Detect which cell encompasses the target text, then output its [X, Y] center coordinate. 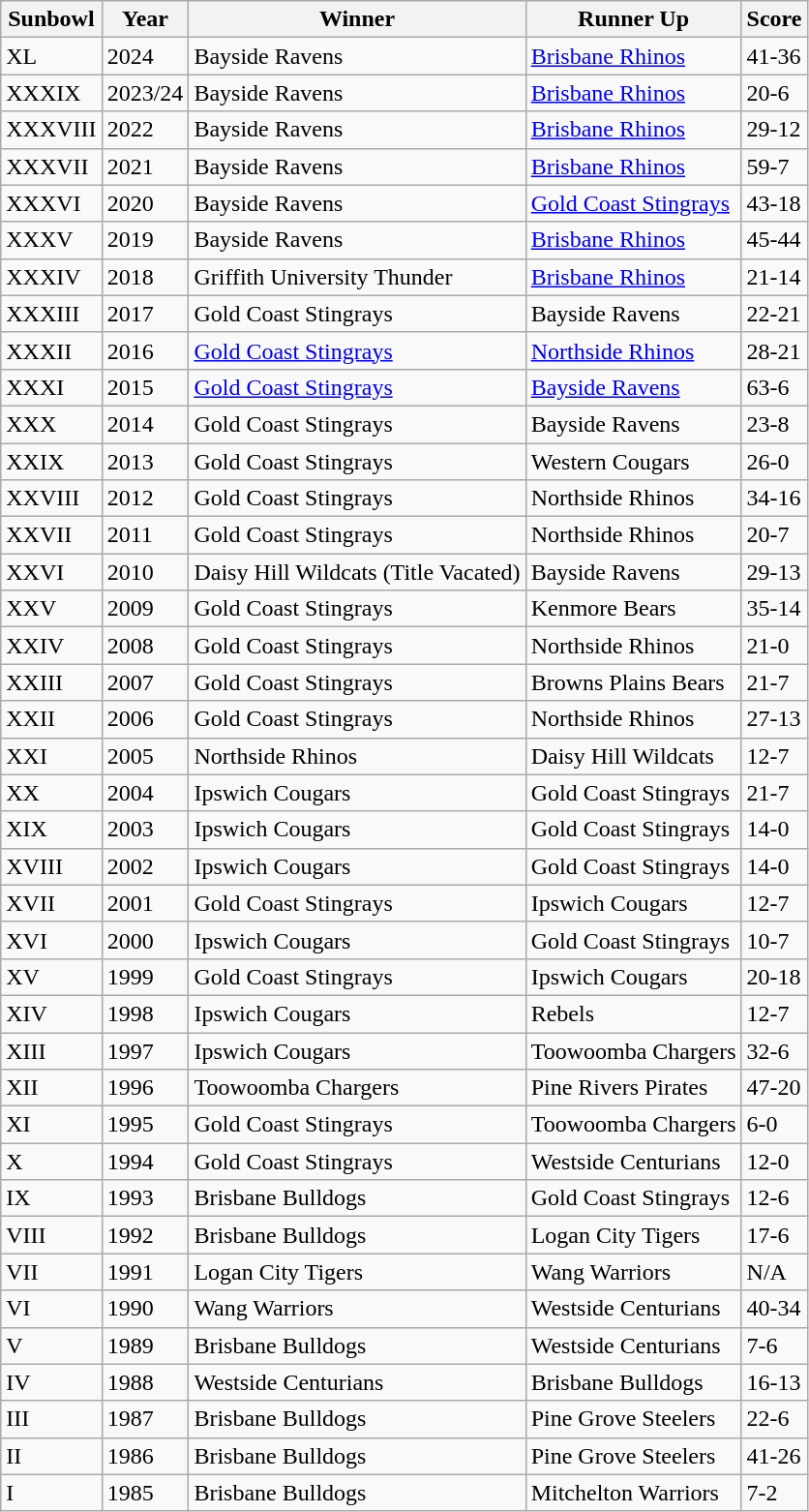
Mitchelton Warriors [633, 1493]
2004 [145, 793]
20-6 [774, 93]
1991 [145, 1272]
2008 [145, 646]
2010 [145, 572]
III [51, 1419]
2022 [145, 130]
35-14 [774, 609]
Daisy Hill Wildcats [633, 756]
1993 [145, 1198]
2018 [145, 277]
I [51, 1493]
17-6 [774, 1235]
XXXVIII [51, 130]
XXXI [51, 387]
XXXII [51, 350]
XXXIX [51, 93]
20-18 [774, 977]
1990 [145, 1309]
2002 [145, 866]
XXVIII [51, 499]
27-13 [774, 719]
26-0 [774, 462]
16-13 [774, 1382]
XXIX [51, 462]
XXVII [51, 535]
XII [51, 1088]
V [51, 1346]
63-6 [774, 387]
Rebels [633, 1013]
XXXVI [51, 203]
12-6 [774, 1198]
Daisy Hill Wildcats (Title Vacated) [357, 572]
XXVI [51, 572]
2009 [145, 609]
XVIII [51, 866]
20-7 [774, 535]
12-0 [774, 1162]
28-21 [774, 350]
2003 [145, 830]
6-0 [774, 1125]
IX [51, 1198]
2024 [145, 56]
XXV [51, 609]
1998 [145, 1013]
2016 [145, 350]
32-6 [774, 1050]
XVI [51, 940]
1994 [145, 1162]
Griffith University Thunder [357, 277]
1989 [145, 1346]
21-0 [774, 646]
Kenmore Bears [633, 609]
II [51, 1456]
47-20 [774, 1088]
1992 [145, 1235]
2013 [145, 462]
59-7 [774, 166]
2014 [145, 424]
Score [774, 19]
1987 [145, 1419]
2007 [145, 682]
XXI [51, 756]
Winner [357, 19]
22-6 [774, 1419]
XXIII [51, 682]
45-44 [774, 240]
43-18 [774, 203]
Sunbowl [51, 19]
Year [145, 19]
XXXVII [51, 166]
22-21 [774, 314]
XXXIV [51, 277]
34-16 [774, 499]
1999 [145, 977]
2011 [145, 535]
1997 [145, 1050]
40-34 [774, 1309]
29-12 [774, 130]
2001 [145, 903]
1986 [145, 1456]
2012 [145, 499]
XXX [51, 424]
2005 [145, 756]
1985 [145, 1493]
2000 [145, 940]
Pine Rivers Pirates [633, 1088]
10-7 [774, 940]
Western Cougars [633, 462]
Browns Plains Bears [633, 682]
1988 [145, 1382]
1995 [145, 1125]
XIX [51, 830]
XIII [51, 1050]
2023/24 [145, 93]
XXXV [51, 240]
7-6 [774, 1346]
41-36 [774, 56]
41-26 [774, 1456]
XXII [51, 719]
XL [51, 56]
IV [51, 1382]
VIII [51, 1235]
XIV [51, 1013]
21-14 [774, 277]
23-8 [774, 424]
1996 [145, 1088]
7-2 [774, 1493]
2017 [145, 314]
XXXIII [51, 314]
2006 [145, 719]
N/A [774, 1272]
VII [51, 1272]
XV [51, 977]
29-13 [774, 572]
2015 [145, 387]
2021 [145, 166]
XVII [51, 903]
XX [51, 793]
Runner Up [633, 19]
XXIV [51, 646]
2020 [145, 203]
X [51, 1162]
XI [51, 1125]
2019 [145, 240]
VI [51, 1309]
